Detect which cell encompasses the target text, then output its (X, Y) center coordinate. 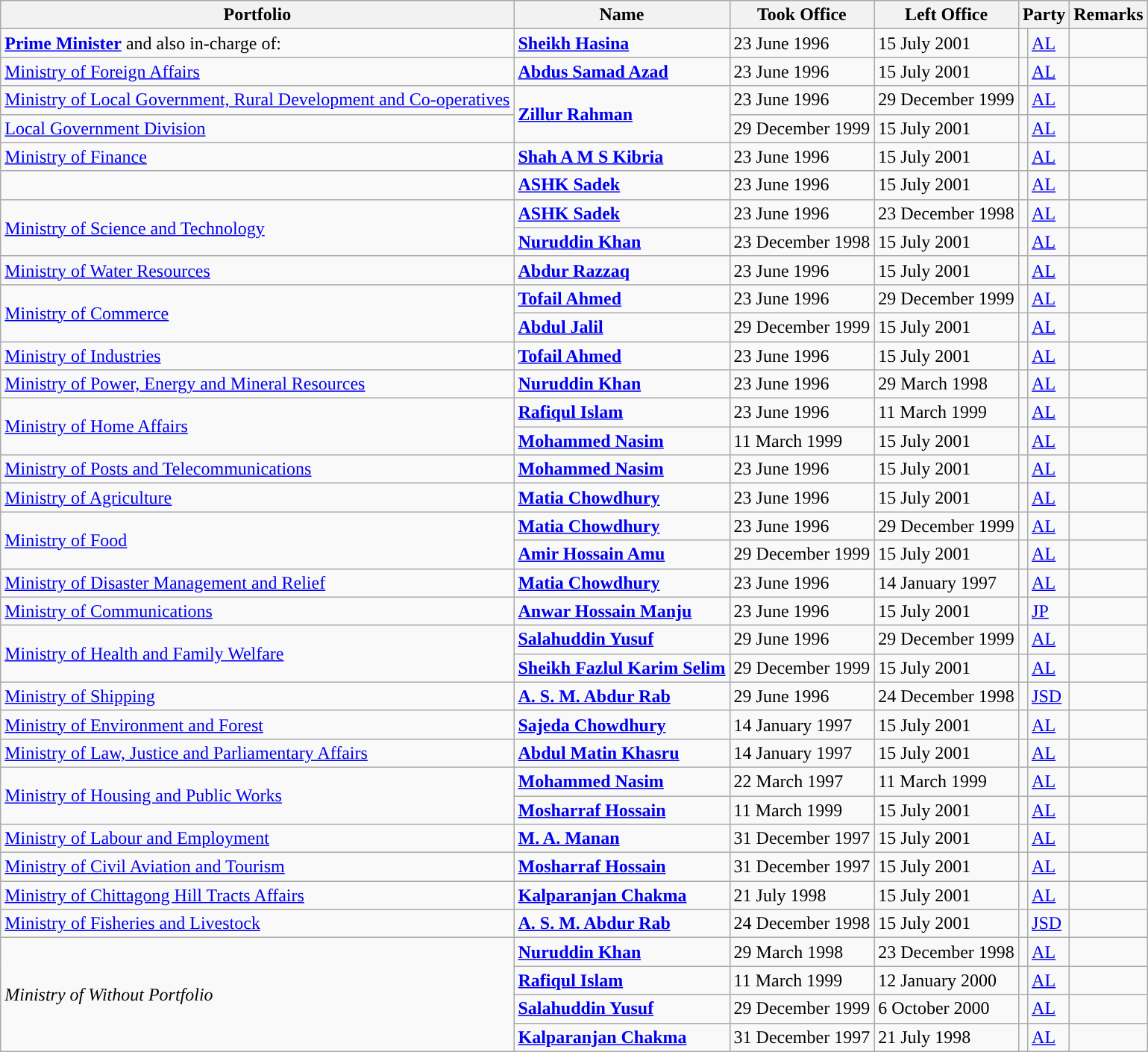
Zillur Rahman (622, 114)
Sheikh Hasina (622, 43)
Name (622, 15)
Ministry of Foreign Affairs (257, 72)
Ministry of Science and Technology (257, 228)
Ministry of Power, Energy and Mineral Resources (257, 384)
Sheikh Fazlul Karim Selim (622, 668)
Remarks (1108, 15)
Ministry of Chittagong Hill Tracts Affairs (257, 895)
Portfolio (257, 15)
Shah A M S Kibria (622, 157)
Took Office (802, 15)
Sajeda Chowdhury (622, 724)
Ministry of Posts and Telecommunications (257, 469)
Anwar Hossain Manju (622, 611)
Ministry of Communications (257, 611)
Ministry of Fisheries and Livestock (257, 924)
12 January 2000 (947, 980)
Abdul Matin Khasru (622, 753)
Ministry of Without Portfolio (257, 995)
Ministry of Environment and Forest (257, 724)
Ministry of Commerce (257, 313)
Ministry of Law, Justice and Parliamentary Affairs (257, 753)
Party (1044, 15)
Ministry of Finance (257, 157)
Abdur Razzaq (622, 270)
Ministry of Local Government, Rural Development and Co-operatives (257, 100)
Ministry of Home Affairs (257, 427)
Ministry of Disaster Management and Relief (257, 583)
Left Office (947, 15)
Ministry of Labour and Employment (257, 839)
Ministry of Food (257, 540)
Ministry of Water Resources (257, 270)
Local Government Division (257, 128)
Ministry of Agriculture (257, 498)
Ministry of Shipping (257, 696)
6 October 2000 (947, 1009)
M. A. Manan (622, 839)
Ministry of Industries (257, 356)
JP (1049, 611)
22 March 1997 (802, 781)
Abdul Jalil (622, 327)
Amir Hossain Amu (622, 554)
Ministry of Civil Aviation and Tourism (257, 867)
Abdus Samad Azad (622, 72)
Prime Minister and also in-charge of: (257, 43)
Ministry of Health and Family Welfare (257, 654)
Ministry of Housing and Public Works (257, 795)
